Locate the cell with the specified text and output its (X, Y) center coordinate. 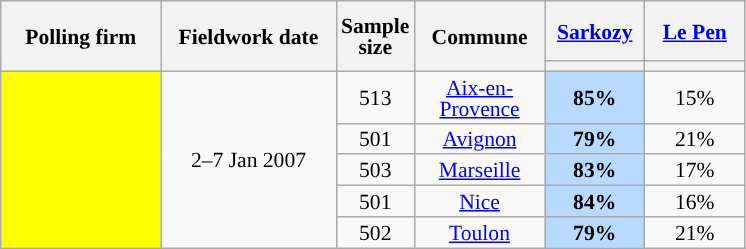
85% (595, 97)
Marseille (479, 170)
83% (595, 170)
Le Pen (695, 31)
Sarkozy (595, 31)
Fieldwork date (248, 36)
Samplesize (375, 36)
502 (375, 232)
84% (595, 202)
Toulon (479, 232)
Commune (479, 36)
15% (695, 97)
Avignon (479, 138)
Nice (479, 202)
2–7 Jan 2007 (248, 160)
513 (375, 97)
Aix-en-Provence (479, 97)
17% (695, 170)
16% (695, 202)
503 (375, 170)
Polling firm (81, 36)
